Capture the cell that displays the provided text and extract its (x, y) central coordinate. 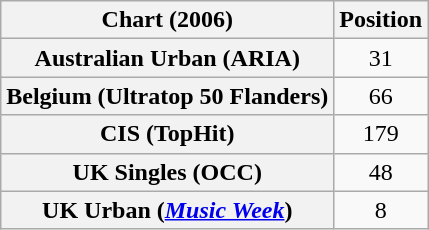
8 (381, 210)
UK Urban (Music Week) (168, 210)
48 (381, 172)
Position (381, 20)
179 (381, 134)
Belgium (Ultratop 50 Flanders) (168, 96)
UK Singles (OCC) (168, 172)
Chart (2006) (168, 20)
CIS (TopHit) (168, 134)
Australian Urban (ARIA) (168, 58)
66 (381, 96)
31 (381, 58)
